Extract the (x, y) coordinate from the center of the cell holding the provided text.  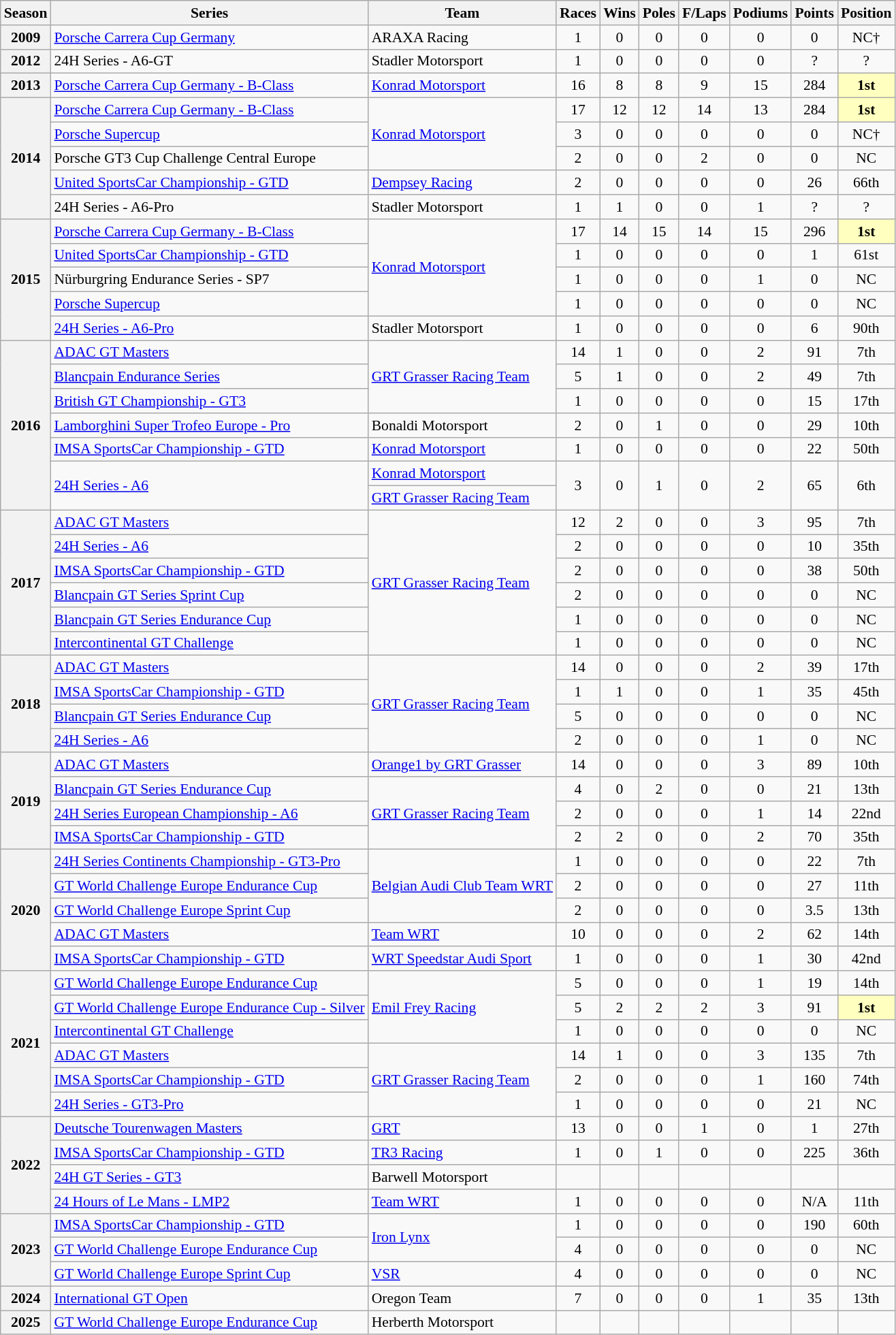
Emil Frey Racing (462, 1008)
24 Hours of Le Mans - LMP2 (209, 1202)
7 (578, 1298)
16 (578, 86)
2019 (26, 801)
19 (814, 983)
Series (209, 13)
2016 (26, 425)
VSR (462, 1274)
89 (814, 765)
British GT Championship - GT3 (209, 401)
135 (814, 1056)
Races (578, 13)
66th (866, 183)
62 (814, 935)
Team (462, 13)
GRT (462, 1129)
Belgian Audi Club Team WRT (462, 886)
2013 (26, 86)
6 (814, 328)
Points (814, 13)
Season (26, 13)
95 (814, 522)
2018 (26, 704)
Blancpain Endurance Series (209, 377)
Deutsche Tourenwagen Masters (209, 1129)
39 (814, 668)
2024 (26, 1298)
2014 (26, 159)
Podiums (761, 13)
2021 (26, 1044)
2025 (26, 1323)
36th (866, 1153)
3.5 (814, 910)
Poles (659, 13)
2015 (26, 280)
Bonaldi Motorsport (462, 425)
TR3 Racing (462, 1153)
70 (814, 837)
27 (814, 886)
61st (866, 255)
Orange1 by GRT Grasser (462, 765)
60th (866, 1225)
WRT Speedstar Audi Sport (462, 959)
2012 (26, 61)
27th (866, 1129)
9 (704, 86)
65 (814, 486)
Iron Lynx (462, 1238)
190 (814, 1225)
Herberth Motorsport (462, 1323)
45th (866, 692)
Dempsey Racing (462, 183)
160 (814, 1080)
42nd (866, 959)
24H Series European Championship - A6 (209, 814)
2023 (26, 1250)
225 (814, 1153)
Barwell Motorsport (462, 1177)
29 (814, 425)
Oregon Team (462, 1298)
26 (814, 183)
2009 (26, 37)
24H Series Continents Championship - GT3-Pro (209, 862)
N/A (814, 1202)
2022 (26, 1165)
ARAXA Racing (462, 37)
90th (866, 328)
International GT Open (209, 1298)
49 (814, 377)
24H Series - GT3-Pro (209, 1104)
Porsche GT3 Cup Challenge Central Europe (209, 159)
24H GT Series - GT3 (209, 1177)
2020 (26, 910)
2017 (26, 583)
Nürburgring Endurance Series - SP7 (209, 280)
Position (866, 13)
6th (866, 486)
Blancpain GT Series Sprint Cup (209, 595)
22nd (866, 814)
38 (814, 571)
Lamborghini Super Trofeo Europe - Pro (209, 425)
F/Laps (704, 13)
296 (814, 231)
Porsche Carrera Cup Germany (209, 37)
30 (814, 959)
GT World Challenge Europe Endurance Cup - Silver (209, 1008)
Wins (620, 13)
74th (866, 1080)
24H Series - A6-GT (209, 61)
